Capture the cell that displays the provided text and extract its [x, y] central coordinate. 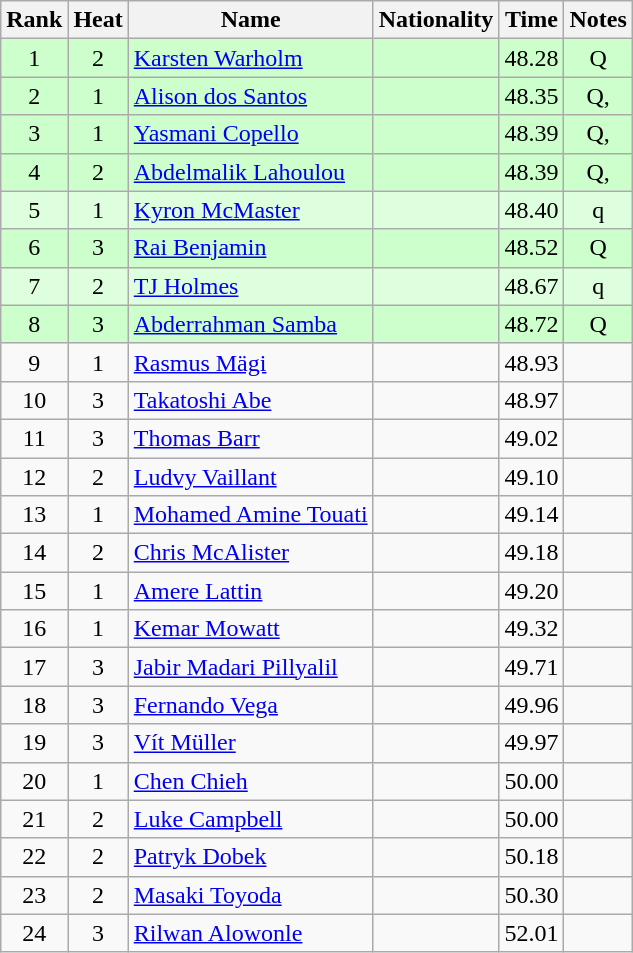
7 [34, 286]
17 [34, 667]
Fernando Vega [250, 705]
48.52 [532, 248]
Notes [598, 20]
Chris McAlister [250, 553]
Rasmus Mägi [250, 362]
49.10 [532, 477]
10 [34, 400]
50.30 [532, 895]
8 [34, 324]
Name [250, 20]
Yasmani Copello [250, 134]
49.02 [532, 438]
20 [34, 781]
Kyron McMaster [250, 210]
12 [34, 477]
19 [34, 743]
4 [34, 172]
21 [34, 819]
Jabir Madari Pillyalil [250, 667]
Rank [34, 20]
Karsten Warholm [250, 58]
Heat [98, 20]
Alison dos Santos [250, 96]
49.32 [532, 629]
24 [34, 933]
Amere Lattin [250, 591]
48.35 [532, 96]
49.96 [532, 705]
Time [532, 20]
52.01 [532, 933]
48.40 [532, 210]
48.28 [532, 58]
Abderrahman Samba [250, 324]
15 [34, 591]
Chen Chieh [250, 781]
Mohamed Amine Touati [250, 515]
Ludvy Vaillant [250, 477]
23 [34, 895]
49.20 [532, 591]
49.14 [532, 515]
Vít Müller [250, 743]
18 [34, 705]
16 [34, 629]
48.72 [532, 324]
49.18 [532, 553]
13 [34, 515]
Abdelmalik Lahoulou [250, 172]
14 [34, 553]
48.67 [532, 286]
Luke Campbell [250, 819]
Nationality [436, 20]
Masaki Toyoda [250, 895]
9 [34, 362]
Rai Benjamin [250, 248]
Takatoshi Abe [250, 400]
Patryk Dobek [250, 857]
11 [34, 438]
5 [34, 210]
48.97 [532, 400]
Rilwan Alowonle [250, 933]
Kemar Mowatt [250, 629]
48.93 [532, 362]
6 [34, 248]
49.97 [532, 743]
49.71 [532, 667]
Thomas Barr [250, 438]
50.18 [532, 857]
22 [34, 857]
TJ Holmes [250, 286]
